Provide the [x, y] coordinate of the cell's center where the given text is located.  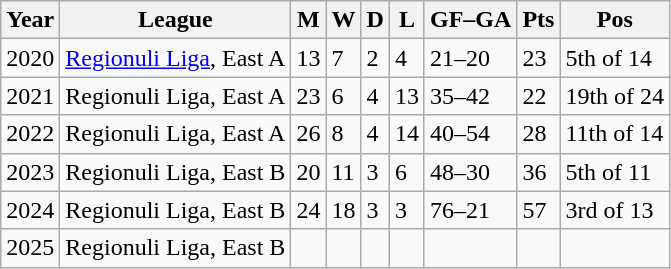
2 [375, 58]
26 [308, 134]
28 [538, 134]
20 [308, 172]
76–21 [470, 210]
Pts [538, 20]
2025 [30, 248]
14 [406, 134]
GF–GA [470, 20]
7 [344, 58]
D [375, 20]
57 [538, 210]
8 [344, 134]
24 [308, 210]
M [308, 20]
35–42 [470, 96]
36 [538, 172]
19th of 24 [615, 96]
40–54 [470, 134]
48–30 [470, 172]
Pos [615, 20]
2023 [30, 172]
2024 [30, 210]
18 [344, 210]
Year [30, 20]
W [344, 20]
5th of 11 [615, 172]
2022 [30, 134]
2020 [30, 58]
3rd of 13 [615, 210]
22 [538, 96]
21–20 [470, 58]
2021 [30, 96]
5th of 14 [615, 58]
League [176, 20]
L [406, 20]
11th of 14 [615, 134]
11 [344, 172]
